Search for the cell housing the specified text and yield its [x, y] center coordinate. 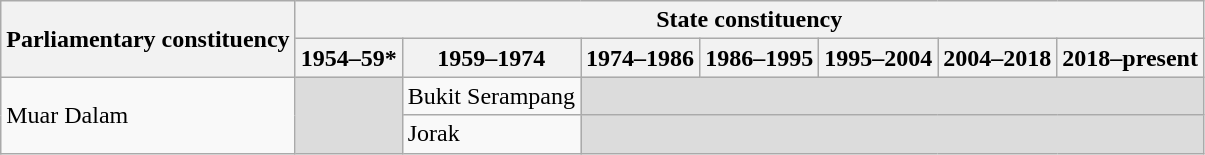
State constituency [749, 20]
2004–2018 [998, 58]
1954–59* [348, 58]
Parliamentary constituency [148, 39]
1959–1974 [491, 58]
1974–1986 [640, 58]
Muar Dalam [148, 115]
Bukit Serampang [491, 96]
2018–present [1130, 58]
1986–1995 [760, 58]
1995–2004 [878, 58]
Jorak [491, 134]
